Provide the [x, y] coordinate of the cell's center where the given text is located.  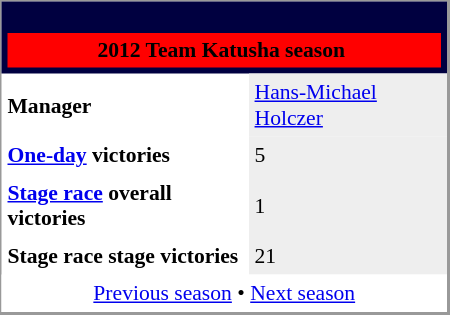
Manager [126, 106]
Hans-Michael Holczer [348, 106]
1 [348, 206]
5 [348, 155]
Stage race stage victories [126, 256]
Stage race overall victories [126, 206]
21 [348, 256]
One-day victories [126, 155]
Previous season • Next season [225, 293]
